Provide the [X, Y] coordinate of the cell's center where the given text is located.  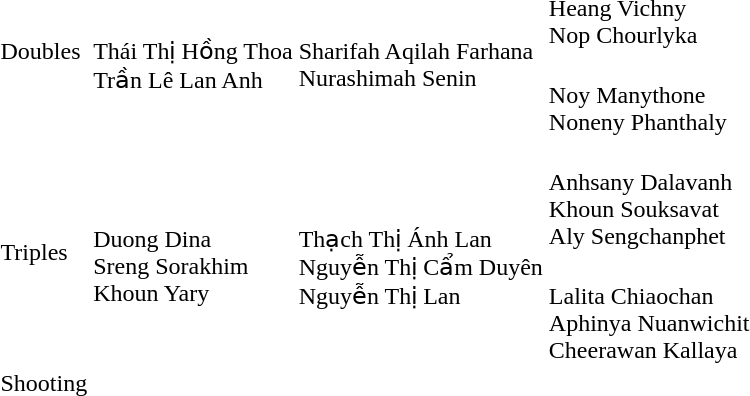
Duong DinaSreng SorakhimKhoun Yary [193, 252]
Thạch Thị Ánh LanNguyễn Thị Cẩm DuyênNguyễn Thị Lan [420, 252]
